From the cell containing the given text, extract its center point as (X, Y) coordinate. 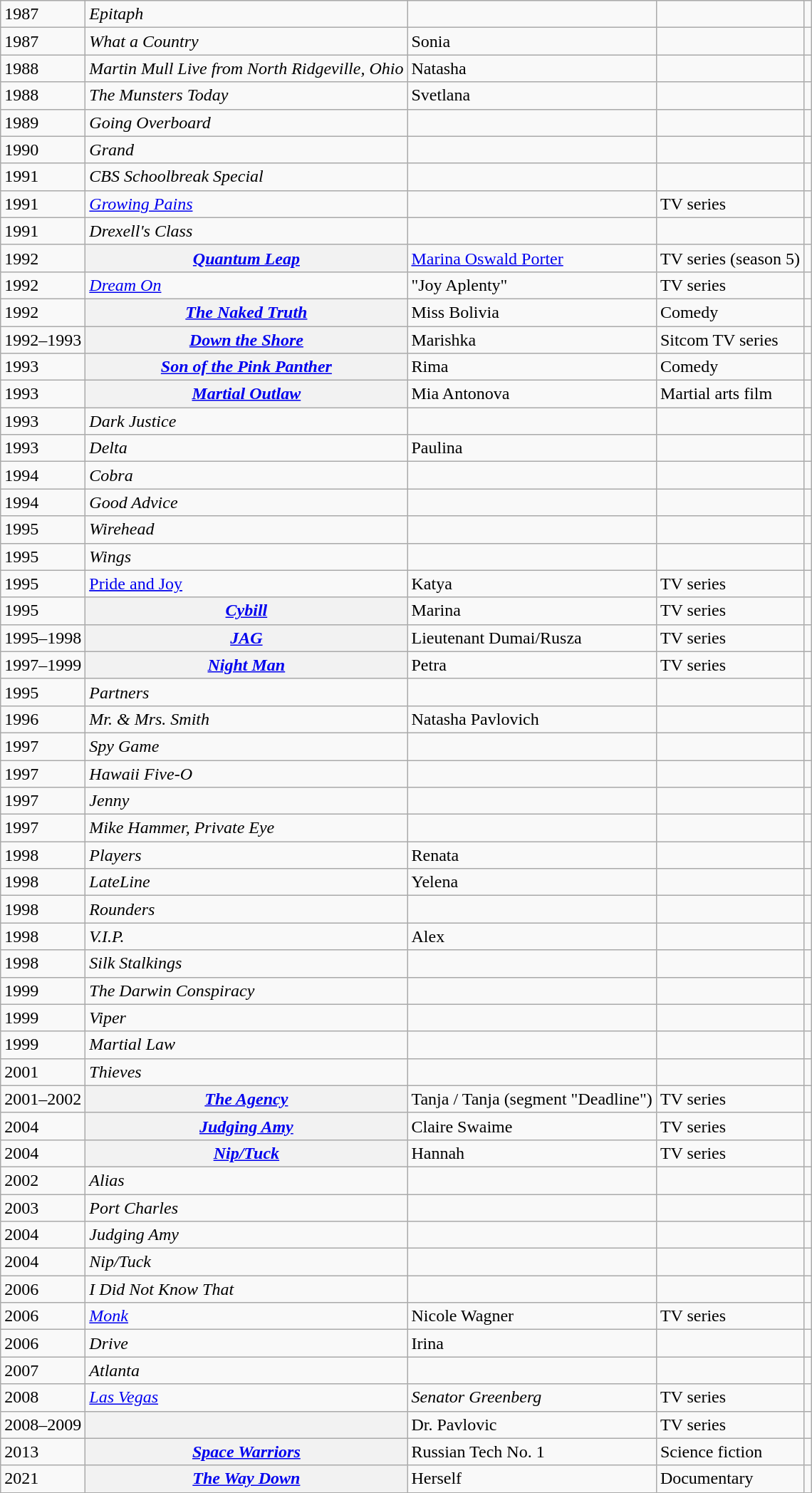
Jenny (246, 801)
Delta (246, 448)
Dream On (246, 285)
1989 (43, 123)
Natasha (531, 68)
2003 (43, 1208)
Marishka (531, 340)
1997–1999 (43, 665)
What a Country (246, 41)
Players (246, 855)
Cobra (246, 475)
2001–2002 (43, 1099)
Senator Greenberg (531, 1398)
Sonia (531, 41)
Rima (531, 367)
Cybill (246, 611)
Yelena (531, 882)
2001 (43, 1072)
Russian Tech No. 1 (531, 1452)
2008 (43, 1398)
Nicole Wagner (531, 1316)
I Did Not Know That (246, 1289)
"Joy Aplenty" (531, 285)
Son of the Pink Panther (246, 367)
Pride and Joy (246, 584)
Documentary (729, 1479)
Martial Outlaw (246, 394)
Wings (246, 557)
LateLine (246, 882)
Marina (531, 611)
V.I.P. (246, 936)
The Munsters Today (246, 95)
Hannah (531, 1153)
Science fiction (729, 1452)
Quantum Leap (246, 258)
Going Overboard (246, 123)
Night Man (246, 665)
CBS Schoolbreak Special (246, 177)
1990 (43, 150)
Good Advice (246, 502)
Viper (246, 1018)
2013 (43, 1452)
JAG (246, 638)
TV series (season 5) (729, 258)
2008–2009 (43, 1425)
Epitaph (246, 14)
Hawaii Five-O (246, 773)
Wirehead (246, 529)
Grand (246, 150)
Svetlana (531, 95)
Atlanta (246, 1370)
Herself (531, 1479)
Martin Mull Live from North Ridgeville, Ohio (246, 68)
Port Charles (246, 1208)
Silk Stalkings (246, 964)
Dr. Pavlovic (531, 1425)
Martial Law (246, 1045)
Mia Antonova (531, 394)
Partners (246, 692)
Las Vegas (246, 1398)
The Way Down (246, 1479)
Marina Oswald Porter (531, 258)
Petra (531, 665)
The Naked Truth (246, 312)
2021 (43, 1479)
2007 (43, 1370)
Down the Shore (246, 340)
1996 (43, 719)
Space Warriors (246, 1452)
Paulina (531, 448)
The Darwin Conspiracy (246, 991)
Lieutenant Dumai/Rusza (531, 638)
Claire Swaime (531, 1126)
1995–1998 (43, 638)
1992–1993 (43, 340)
Thieves (246, 1072)
Аlex (531, 936)
Miss Bolivia (531, 312)
Drive (246, 1343)
Katya (531, 584)
Martial arts film (729, 394)
The Agency (246, 1099)
Alias (246, 1180)
Growing Pains (246, 204)
Mr. & Mrs. Smith (246, 719)
Mike Hammer, Private Eye (246, 828)
2002 (43, 1180)
Spy Game (246, 746)
Sitcom TV series (729, 340)
Tanja / Tanja (segment "Deadline") (531, 1099)
Drexell's Class (246, 231)
Irina (531, 1343)
Natasha Pavlovich (531, 719)
Dark Justice (246, 421)
Rounders (246, 909)
Monk (246, 1316)
Renata (531, 855)
